Locate the cell with the specified text and output its [X, Y] center coordinate. 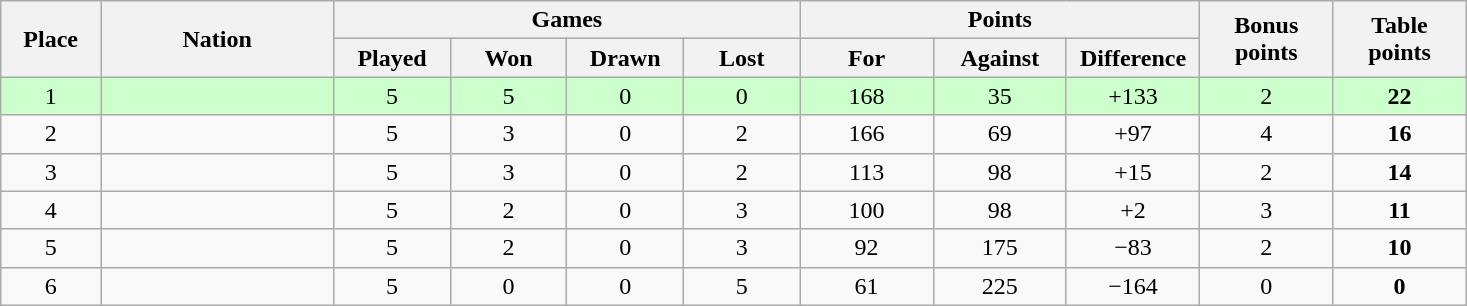
Drawn [626, 58]
+2 [1132, 210]
168 [866, 96]
−164 [1132, 286]
Tablepoints [1400, 39]
166 [866, 134]
10 [1400, 248]
61 [866, 286]
113 [866, 172]
14 [1400, 172]
100 [866, 210]
69 [1000, 134]
225 [1000, 286]
Games [567, 20]
35 [1000, 96]
1 [51, 96]
16 [1400, 134]
11 [1400, 210]
Nation [218, 39]
For [866, 58]
Bonuspoints [1266, 39]
Won [508, 58]
Lost [742, 58]
Points [1000, 20]
22 [1400, 96]
Played [392, 58]
Difference [1132, 58]
6 [51, 286]
+97 [1132, 134]
92 [866, 248]
Against [1000, 58]
−83 [1132, 248]
+15 [1132, 172]
Place [51, 39]
+133 [1132, 96]
175 [1000, 248]
